For the text-containing cell, return its midpoint in (X, Y) coordinate format. 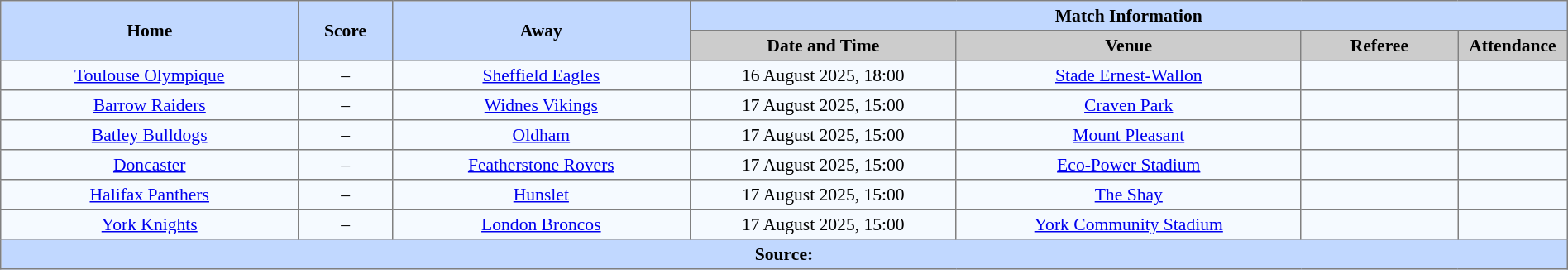
Eco-Power Stadium (1128, 165)
Widnes Vikings (541, 105)
Mount Pleasant (1128, 135)
Stade Ernest-Wallon (1128, 75)
16 August 2025, 18:00 (823, 75)
Referee (1379, 46)
Halifax Panthers (150, 195)
York Community Stadium (1128, 224)
Toulouse Olympique (150, 75)
Craven Park (1128, 105)
Source: (784, 254)
London Broncos (541, 224)
Away (541, 31)
Date and Time (823, 46)
Sheffield Eagles (541, 75)
Doncaster (150, 165)
Oldham (541, 135)
Batley Bulldogs (150, 135)
Attendance (1513, 46)
Venue (1128, 46)
York Knights (150, 224)
Barrow Raiders (150, 105)
Home (150, 31)
Featherstone Rovers (541, 165)
Match Information (1128, 16)
Score (346, 31)
Hunslet (541, 195)
The Shay (1128, 195)
